Search for the cell housing the specified text and yield its (x, y) center coordinate. 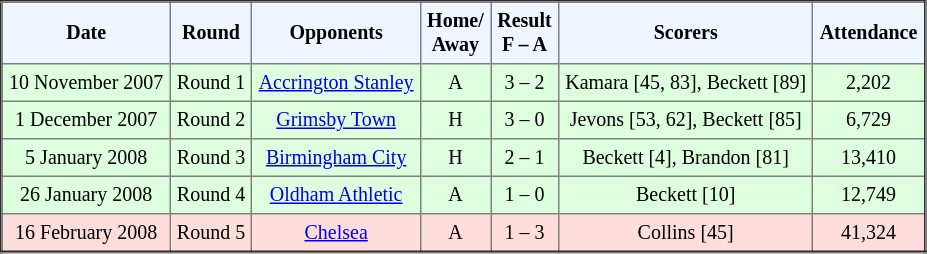
6,729 (869, 120)
12,749 (869, 195)
5 January 2008 (86, 158)
Grimsby Town (336, 120)
Chelsea (336, 233)
Date (86, 33)
Beckett [4], Brandon [81] (685, 158)
Opponents (336, 33)
Round (211, 33)
Round 1 (211, 83)
Collins [45] (685, 233)
Oldham Athletic (336, 195)
Round 2 (211, 120)
13,410 (869, 158)
1 – 0 (524, 195)
16 February 2008 (86, 233)
Scorers (685, 33)
1 – 3 (524, 233)
3 – 0 (524, 120)
Round 4 (211, 195)
41,324 (869, 233)
10 November 2007 (86, 83)
Round 3 (211, 158)
Kamara [45, 83], Beckett [89] (685, 83)
ResultF – A (524, 33)
1 December 2007 (86, 120)
2,202 (869, 83)
Attendance (869, 33)
Accrington Stanley (336, 83)
3 – 2 (524, 83)
26 January 2008 (86, 195)
Round 5 (211, 233)
Home/Away (455, 33)
Beckett [10] (685, 195)
Jevons [53, 62], Beckett [85] (685, 120)
2 – 1 (524, 158)
Birmingham City (336, 158)
